Determine the (x, y) coordinate at the center of the cell enclosing the given text.  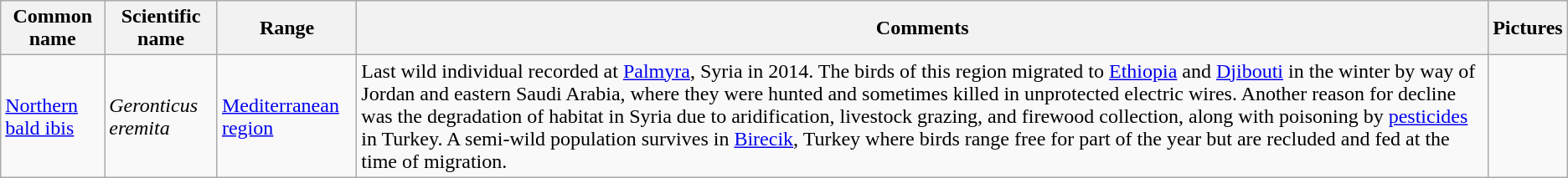
Common name (53, 28)
Geronticus eremita (161, 116)
Comments (923, 28)
Range (286, 28)
Scientific name (161, 28)
Pictures (1528, 28)
Northern bald ibis (53, 116)
Mediterranean region (286, 116)
